Determine the [X, Y] coordinate at the center of the cell enclosing the given text.  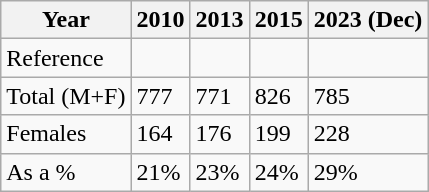
2013 [220, 20]
228 [368, 134]
176 [220, 134]
771 [220, 96]
Year [66, 20]
Total (M+F) [66, 96]
Reference [66, 58]
2010 [160, 20]
785 [368, 96]
164 [160, 134]
As a % [66, 172]
23% [220, 172]
199 [278, 134]
29% [368, 172]
Females [66, 134]
21% [160, 172]
777 [160, 96]
2015 [278, 20]
826 [278, 96]
24% [278, 172]
2023 (Dec) [368, 20]
